From the cell containing the given text, extract its center point as (x, y) coordinate. 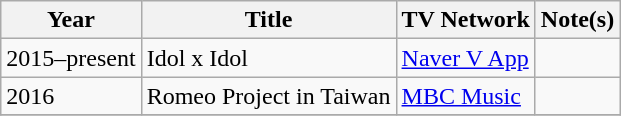
Romeo Project in Taiwan (268, 96)
Year (71, 20)
Idol x Idol (268, 58)
2015–present (71, 58)
Note(s) (577, 20)
TV Network (466, 20)
Title (268, 20)
2016 (71, 96)
MBC Music (466, 96)
Naver V App (466, 58)
